Extract the (X, Y) coordinate from the center of the cell holding the provided text.  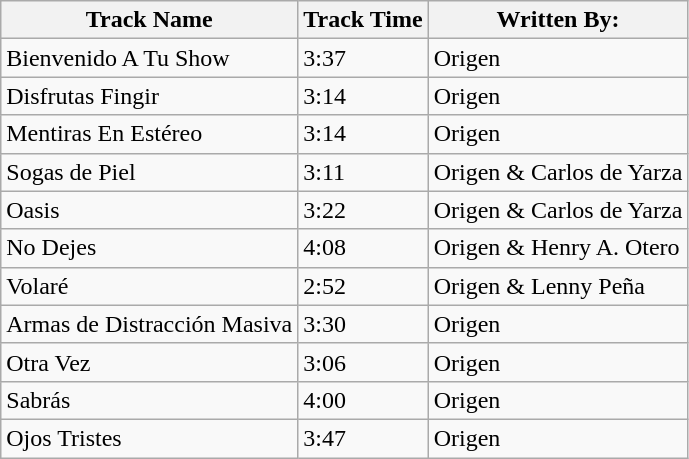
Sabrás (150, 400)
4:08 (363, 248)
Track Time (363, 20)
3:11 (363, 172)
2:52 (363, 286)
Sogas de Piel (150, 172)
Written By: (558, 20)
3:37 (363, 58)
No Dejes (150, 248)
3:06 (363, 362)
3:47 (363, 438)
Ojos Tristes (150, 438)
4:00 (363, 400)
Otra Vez (150, 362)
Disfrutas Fingir (150, 96)
Armas de Distracción Masiva (150, 324)
Oasis (150, 210)
Mentiras En Estéreo (150, 134)
Track Name (150, 20)
Bienvenido A Tu Show (150, 58)
3:30 (363, 324)
3:22 (363, 210)
Volaré (150, 286)
Origen & Lenny Peña (558, 286)
Origen & Henry A. Otero (558, 248)
